Output the [X, Y] coordinate of the center of the cell containing the given text.  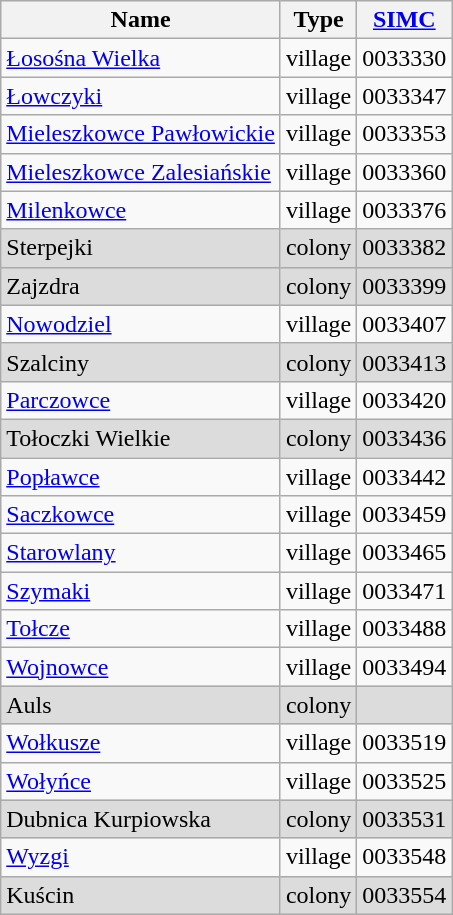
0033382 [404, 248]
0033399 [404, 286]
0033420 [404, 400]
Dubnica Kurpiowska [141, 819]
0033525 [404, 781]
Tołcze [141, 629]
0033330 [404, 58]
0033488 [404, 629]
SIMC [404, 20]
Szymaki [141, 591]
Starowlany [141, 553]
0033347 [404, 96]
0033471 [404, 591]
0033465 [404, 553]
Wołyńce [141, 781]
0033407 [404, 324]
Milenkowce [141, 210]
Kuścin [141, 895]
Szalciny [141, 362]
0033413 [404, 362]
0033459 [404, 515]
0033519 [404, 743]
Parczowce [141, 400]
Tołoczki Wielkie [141, 438]
0033554 [404, 895]
Type [318, 20]
0033442 [404, 477]
0033360 [404, 172]
Łowczyki [141, 96]
0033376 [404, 210]
0033353 [404, 134]
0033436 [404, 438]
0033494 [404, 667]
Nowodziel [141, 324]
0033531 [404, 819]
Saczkowce [141, 515]
Zajzdra [141, 286]
Popławce [141, 477]
Name [141, 20]
0033548 [404, 857]
Wołkusze [141, 743]
Sterpejki [141, 248]
Mieleszkowce Pawłowickie [141, 134]
Mieleszkowce Zalesiańskie [141, 172]
Wyzgi [141, 857]
Wojnowce [141, 667]
Auls [141, 705]
Łosośna Wielka [141, 58]
